Search for the cell housing the specified text and yield its (X, Y) center coordinate. 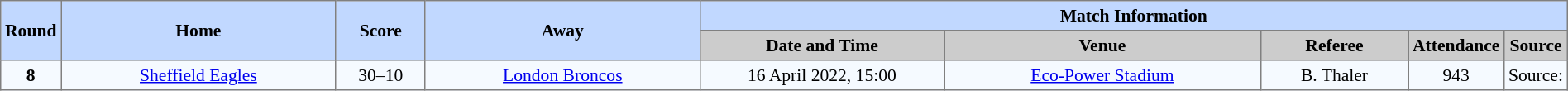
Source: (1537, 75)
Score (380, 31)
Referee (1334, 45)
30–10 (380, 75)
Attendance (1456, 45)
16 April 2022, 15:00 (822, 75)
Away (562, 31)
Eco-Power Stadium (1103, 75)
London Broncos (562, 75)
8 (31, 75)
Home (198, 31)
Round (31, 31)
Match Information (1133, 16)
Sheffield Eagles (198, 75)
943 (1456, 75)
B. Thaler (1334, 75)
Source (1537, 45)
Venue (1103, 45)
Date and Time (822, 45)
